Capture the cell that displays the provided text and extract its (x, y) central coordinate. 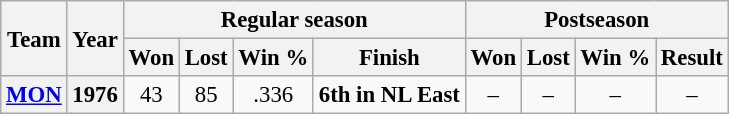
1976 (95, 95)
Regular season (294, 20)
MON (34, 95)
Result (692, 58)
43 (151, 95)
Year (95, 38)
Team (34, 38)
.336 (273, 95)
Finish (389, 58)
85 (206, 95)
Postseason (596, 20)
6th in NL East (389, 95)
